Determine the [X, Y] coordinate at the center of the cell enclosing the given text.  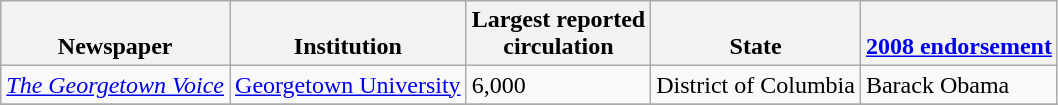
Georgetown University [348, 85]
Institution [348, 34]
Largest reportedcirculation [558, 34]
State [756, 34]
2008 endorsement [958, 34]
The Georgetown Voice [116, 85]
Newspaper [116, 34]
6,000 [558, 85]
District of Columbia [756, 85]
Barack Obama [958, 85]
